Search for the cell housing the specified text and yield its (x, y) center coordinate. 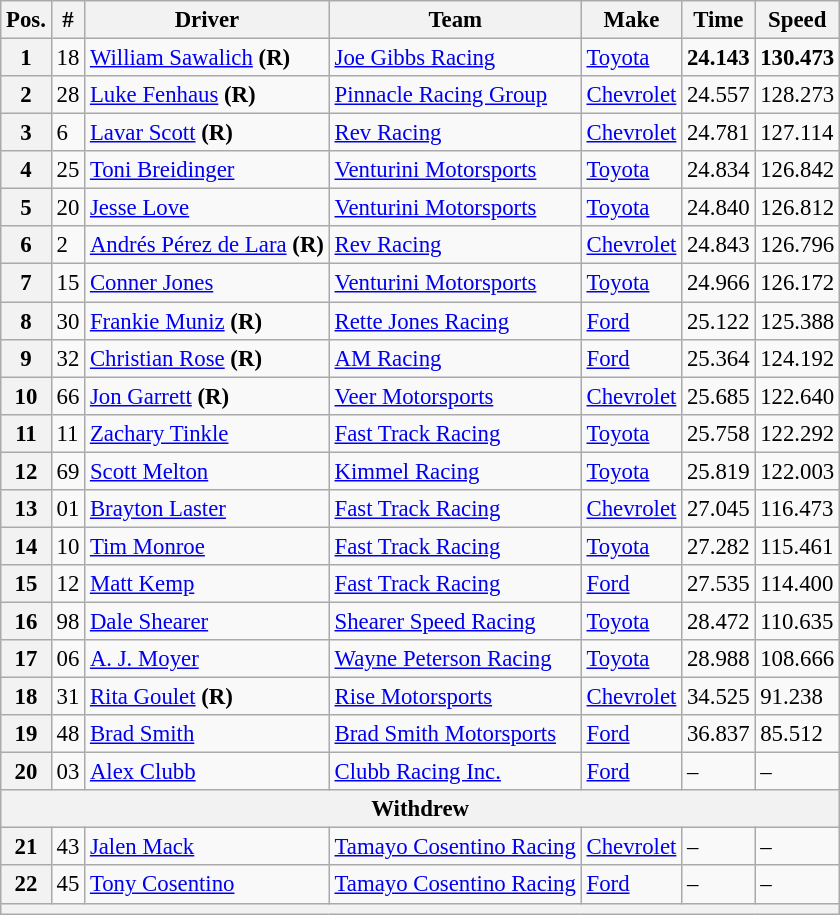
24.143 (718, 58)
122.292 (798, 433)
Alex Clubb (208, 772)
Jon Garrett (R) (208, 396)
8 (26, 321)
30 (68, 321)
01 (68, 509)
Zachary Tinkle (208, 433)
Rette Jones Racing (455, 321)
24.840 (718, 208)
115.461 (798, 546)
21 (26, 847)
Matt Kemp (208, 584)
66 (68, 396)
24.843 (718, 245)
126.812 (798, 208)
25.364 (718, 358)
Lavar Scott (R) (208, 133)
24.557 (718, 95)
43 (68, 847)
110.635 (798, 621)
06 (68, 659)
Brayton Laster (208, 509)
25.685 (718, 396)
34.525 (718, 697)
Veer Motorsports (455, 396)
Speed (798, 20)
25 (68, 170)
7 (26, 283)
124.192 (798, 358)
28 (68, 95)
48 (68, 734)
3 (26, 133)
AM Racing (455, 358)
William Sawalich (R) (208, 58)
03 (68, 772)
Joe Gibbs Racing (455, 58)
Brad Smith Motorsports (455, 734)
Clubb Racing Inc. (455, 772)
Jalen Mack (208, 847)
Christian Rose (R) (208, 358)
25.122 (718, 321)
114.400 (798, 584)
27.282 (718, 546)
Rita Goulet (R) (208, 697)
45 (68, 885)
27.535 (718, 584)
116.473 (798, 509)
36.837 (718, 734)
A. J. Moyer (208, 659)
Dale Shearer (208, 621)
28.988 (718, 659)
25.758 (718, 433)
125.388 (798, 321)
Pinnacle Racing Group (455, 95)
17 (26, 659)
13 (26, 509)
Tim Monroe (208, 546)
91.238 (798, 697)
Withdrew (420, 809)
19 (26, 734)
9 (26, 358)
126.172 (798, 283)
Toni Breidinger (208, 170)
Jesse Love (208, 208)
130.473 (798, 58)
Andrés Pérez de Lara (R) (208, 245)
69 (68, 471)
25.819 (718, 471)
98 (68, 621)
Pos. (26, 20)
28.472 (718, 621)
Driver (208, 20)
5 (26, 208)
126.796 (798, 245)
128.273 (798, 95)
Brad Smith (208, 734)
Luke Fenhaus (R) (208, 95)
16 (26, 621)
Kimmel Racing (455, 471)
14 (26, 546)
Time (718, 20)
Frankie Muniz (R) (208, 321)
# (68, 20)
1 (26, 58)
24.966 (718, 283)
Rise Motorsports (455, 697)
122.640 (798, 396)
Wayne Peterson Racing (455, 659)
108.666 (798, 659)
24.781 (718, 133)
31 (68, 697)
122.003 (798, 471)
85.512 (798, 734)
32 (68, 358)
4 (26, 170)
127.114 (798, 133)
Team (455, 20)
Scott Melton (208, 471)
126.842 (798, 170)
27.045 (718, 509)
24.834 (718, 170)
22 (26, 885)
Make (631, 20)
Shearer Speed Racing (455, 621)
Conner Jones (208, 283)
Tony Cosentino (208, 885)
